Provide the (x, y) coordinate of the cell's center where the given text is located.  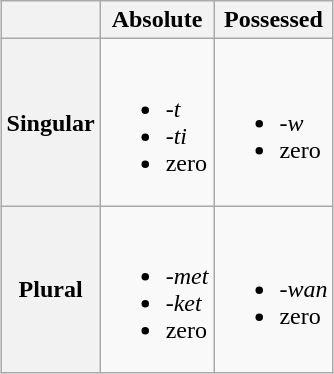
-wanzero (274, 290)
Absolute (157, 20)
-t-tizero (157, 122)
Possessed (274, 20)
Singular (50, 122)
-met-ketzero (157, 290)
-wzero (274, 122)
Plural (50, 290)
